Find where the given text appears and provide that cell's center as [x, y] coordinate. 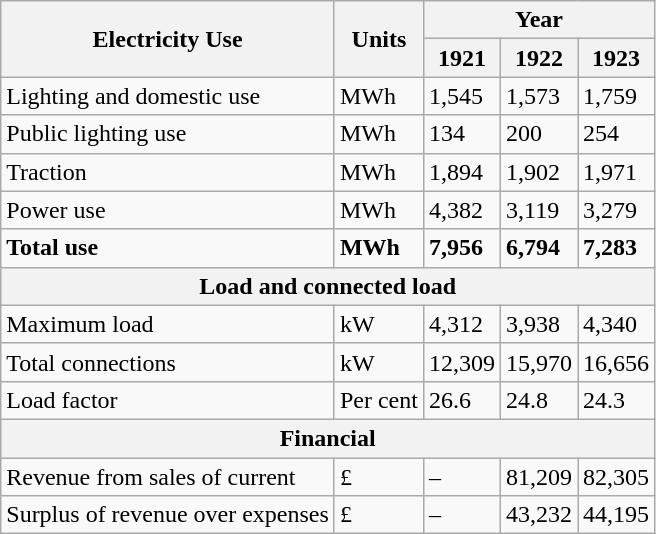
Electricity Use [168, 39]
81,209 [538, 477]
3,119 [538, 210]
1922 [538, 58]
254 [616, 134]
Financial [328, 438]
Load and connected load [328, 286]
Per cent [378, 400]
26.6 [462, 400]
1,971 [616, 172]
Public lighting use [168, 134]
Surplus of revenue over expenses [168, 515]
Load factor [168, 400]
Total use [168, 248]
44,195 [616, 515]
3,279 [616, 210]
Lighting and domestic use [168, 96]
7,283 [616, 248]
Units [378, 39]
200 [538, 134]
1923 [616, 58]
Year [538, 20]
1,759 [616, 96]
24.8 [538, 400]
Total connections [168, 362]
1,902 [538, 172]
6,794 [538, 248]
3,938 [538, 324]
82,305 [616, 477]
15,970 [538, 362]
16,656 [616, 362]
24.3 [616, 400]
1,545 [462, 96]
Revenue from sales of current [168, 477]
12,309 [462, 362]
43,232 [538, 515]
4,340 [616, 324]
7,956 [462, 248]
4,312 [462, 324]
134 [462, 134]
Traction [168, 172]
4,382 [462, 210]
1921 [462, 58]
1,573 [538, 96]
Maximum load [168, 324]
1,894 [462, 172]
Power use [168, 210]
